Scan for the cell matching the given text and deliver its [x, y] coordinate at center. 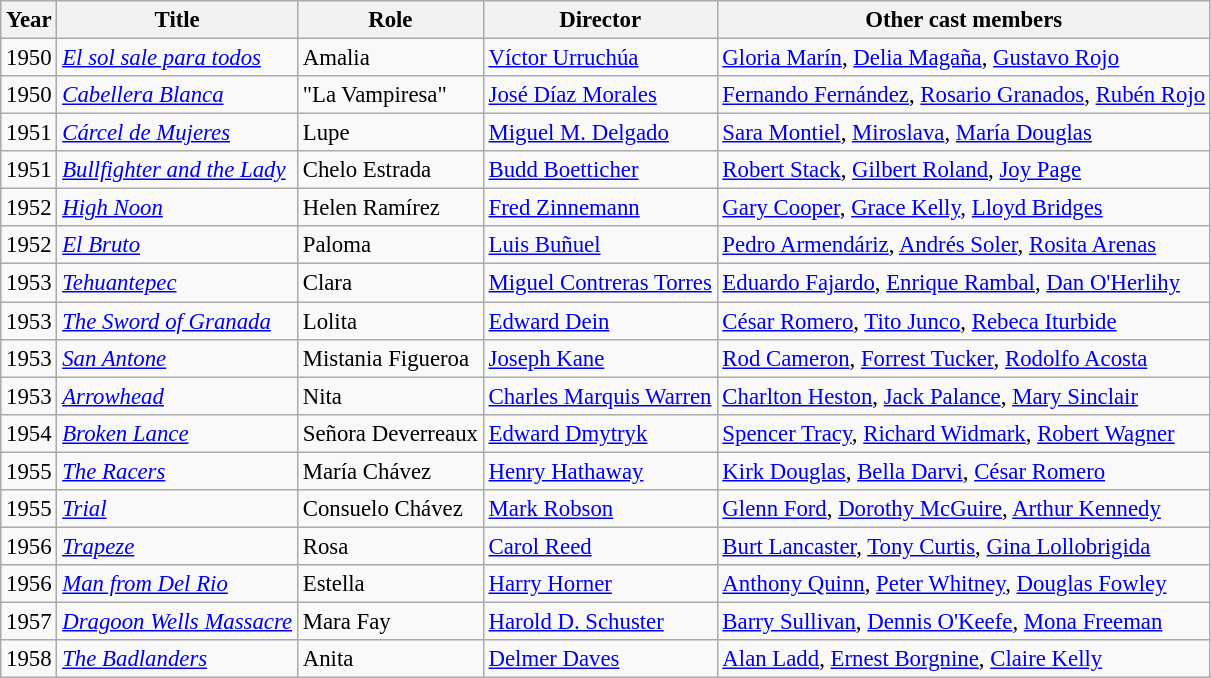
Cabellera Blanca [178, 95]
Lolita [390, 321]
Carol Reed [600, 546]
Alan Ladd, Ernest Borgnine, Claire Kelly [964, 659]
Estella [390, 584]
Gary Cooper, Grace Kelly, Lloyd Bridges [964, 208]
Charles Marquis Warren [600, 396]
Fred Zinnemann [600, 208]
Harry Horner [600, 584]
Director [600, 20]
1958 [29, 659]
Amalia [390, 58]
"La Vampiresa" [390, 95]
Henry Hathaway [600, 471]
Broken Lance [178, 433]
Paloma [390, 245]
Lupe [390, 133]
Rosa [390, 546]
Edward Dmytryk [600, 433]
El sol sale para todos [178, 58]
Rod Cameron, Forrest Tucker, Rodolfo Acosta [964, 358]
Delmer Daves [600, 659]
Anthony Quinn, Peter Whitney, Douglas Fowley [964, 584]
Trial [178, 509]
Dragoon Wells Massacre [178, 621]
Budd Boetticher [600, 170]
San Antone [178, 358]
Glenn Ford, Dorothy McGuire, Arthur Kennedy [964, 509]
Miguel Contreras Torres [600, 283]
Mark Robson [600, 509]
Chelo Estrada [390, 170]
1957 [29, 621]
Consuelo Chávez [390, 509]
Anita [390, 659]
Sara Montiel, Miroslava, María Douglas [964, 133]
Mistania Figueroa [390, 358]
Señora Deverreaux [390, 433]
Burt Lancaster, Tony Curtis, Gina Lollobrigida [964, 546]
César Romero, Tito Junco, Rebeca Iturbide [964, 321]
Luis Buñuel [600, 245]
Edward Dein [600, 321]
Trapeze [178, 546]
Robert Stack, Gilbert Roland, Joy Page [964, 170]
Clara [390, 283]
El Bruto [178, 245]
Tehuantepec [178, 283]
Arrowhead [178, 396]
Kirk Douglas, Bella Darvi, César Romero [964, 471]
Mara Fay [390, 621]
Pedro Armendáriz, Andrés Soler, Rosita Arenas [964, 245]
Harold D. Schuster [600, 621]
Man from Del Rio [178, 584]
José Díaz Morales [600, 95]
Helen Ramírez [390, 208]
Year [29, 20]
The Badlanders [178, 659]
1954 [29, 433]
Spencer Tracy, Richard Widmark, Robert Wagner [964, 433]
Barry Sullivan, Dennis O'Keefe, Mona Freeman [964, 621]
Cárcel de Mujeres [178, 133]
Bullfighter and the Lady [178, 170]
Eduardo Fajardo, Enrique Rambal, Dan O'Herlihy [964, 283]
Nita [390, 396]
Charlton Heston, Jack Palance, Mary Sinclair [964, 396]
Title [178, 20]
María Chávez [390, 471]
The Racers [178, 471]
Other cast members [964, 20]
Fernando Fernández, Rosario Granados, Rubén Rojo [964, 95]
Miguel M. Delgado [600, 133]
High Noon [178, 208]
Joseph Kane [600, 358]
Gloria Marín, Delia Magaña, Gustavo Rojo [964, 58]
Víctor Urruchúa [600, 58]
The Sword of Granada [178, 321]
Role [390, 20]
